Output the [x, y] coordinate of the center of the cell containing the given text.  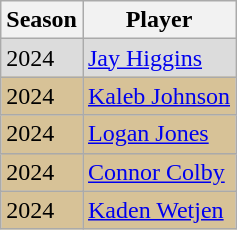
Logan Jones [158, 134]
Kaden Wetjen [158, 210]
Connor Colby [158, 172]
Player [158, 20]
Season [42, 20]
Kaleb Johnson [158, 96]
Jay Higgins [158, 58]
